Detect which cell encompasses the target text, then output its [X, Y] center coordinate. 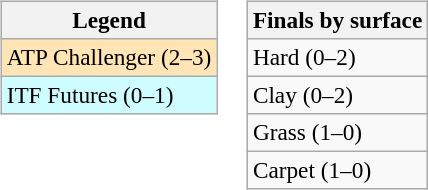
Carpet (1–0) [337, 171]
Finals by surface [337, 20]
Clay (0–2) [337, 95]
ATP Challenger (2–3) [108, 57]
Hard (0–2) [337, 57]
Legend [108, 20]
Grass (1–0) [337, 133]
ITF Futures (0–1) [108, 95]
